Provide the [x, y] coordinate of the cell's center where the given text is located.  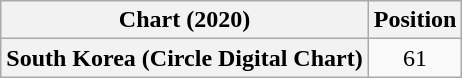
Chart (2020) [184, 20]
Position [415, 20]
61 [415, 58]
South Korea (Circle Digital Chart) [184, 58]
